Return the (X, Y) coordinate for the center point of the cell that contains the specified text.  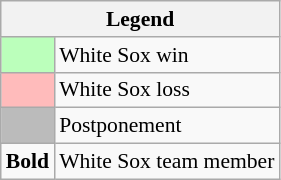
White Sox win (166, 55)
White Sox loss (166, 90)
White Sox team member (166, 162)
Legend (140, 19)
Bold (28, 162)
Postponement (166, 126)
